From the cell containing the given text, extract its center point as [x, y] coordinate. 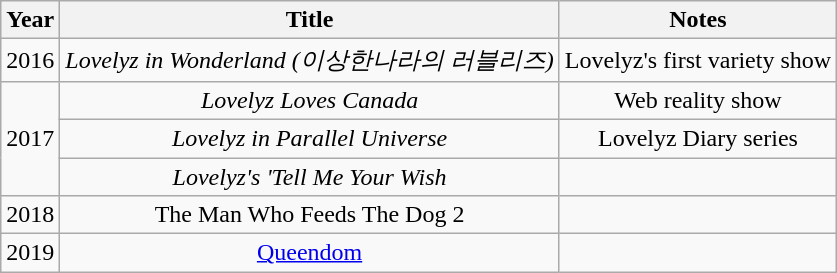
Lovelyz in Parallel Universe [310, 138]
2019 [30, 253]
Queendom [310, 253]
Year [30, 20]
Lovelyz's first variety show [698, 60]
Lovelyz Diary series [698, 138]
Notes [698, 20]
Web reality show [698, 100]
Title [310, 20]
2016 [30, 60]
2018 [30, 215]
Lovelyz's 'Tell Me Your Wish [310, 177]
Lovelyz in Wonderland (이상한나라의 러블리즈) [310, 60]
The Man Who Feeds The Dog 2 [310, 215]
Lovelyz Loves Canada [310, 100]
2017 [30, 138]
